Extract the [x, y] coordinate from the center of the cell holding the provided text.  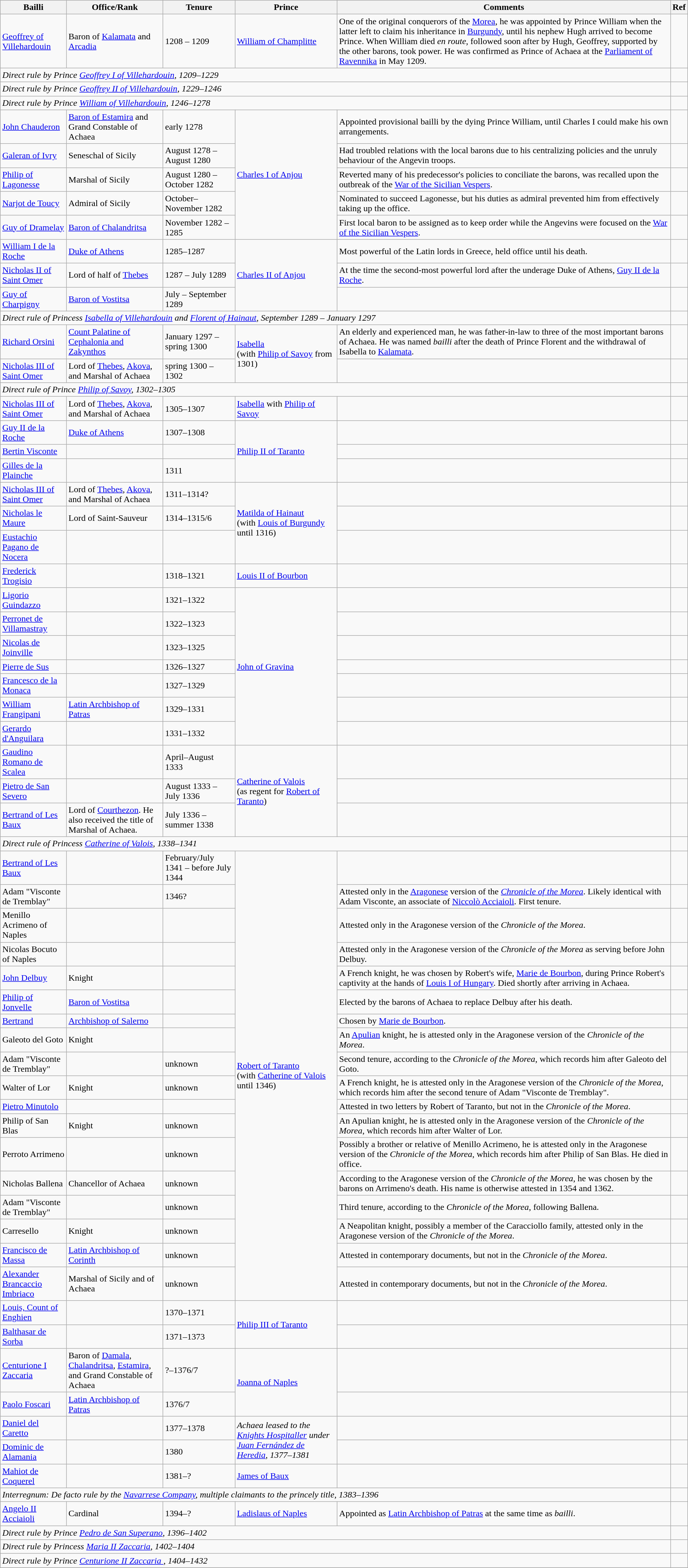
Francesco de la Monaca [33, 685]
Count Palatine of Cephalonia and Zakynthos [115, 342]
Eustachio Pagano de Nocera [33, 547]
Ref [679, 7]
July 1336 – summer 1338 [199, 820]
Galeoto del Goto [33, 1039]
1305–1307 [199, 408]
Bailli [33, 7]
February/July 1341 – before July 1344 [199, 868]
Richard Orsini [33, 342]
Pierre de Sus [33, 667]
Matilda of Hainaut(with Louis of Burgundy until 1316) [286, 523]
Chancellor of Achaea [115, 1183]
Geoffrey of Villehardouin [33, 41]
John Chauderon [33, 127]
1322–1323 [199, 624]
Joanna of Naples [286, 1382]
Most powerful of the Latin lords in Greece, held office until his death. [504, 251]
Direct rule of Prince Philip of Savoy, 1302–1305 [335, 390]
Alexander Brancaccio Imbriaco [33, 1284]
Latin Archbishop of Corinth [115, 1255]
1371–1373 [199, 1336]
Admiral of Sicily [115, 203]
Centurione I Zaccaria [33, 1370]
Gilles de la Plainche [33, 470]
Perronet de Villamastray [33, 624]
Interregnum: De facto rule by the Navarrese Company, multiple claimants to the princely title, 1383–1396 [335, 1495]
Pietro de San Severo [33, 791]
Mahiot de Coquerel [33, 1476]
1381–? [199, 1476]
Nicholas Ballena [33, 1183]
Gerardo d'Anguilara [33, 733]
Achaea leased to the Knights Hospitaller under Juan Fernández de Heredia, 1377–1381 [286, 1440]
Walter of Lor [33, 1088]
Ladislaus of Naples [286, 1514]
Nicolas Bocuto of Naples [33, 954]
First local baron to be assigned as to keep order while the Angevins were focused on the War of the Sicilian Vespers. [504, 227]
1326–1327 [199, 667]
1346? [199, 896]
Catherine of Valois(as regent for Robert of Taranto) [286, 791]
1323–1325 [199, 647]
Second tenure, according to the Chronicle of the Morea, which records him after Galeoto del Goto. [504, 1064]
John of Gravina [286, 666]
?–1376/7 [199, 1370]
1331–1332 [199, 733]
Lord of Courthezon. He also received the title of Marshal of Achaea. [115, 820]
1307–1308 [199, 433]
Had troubled relations with the local barons due to his centralizing policies and the unruly behaviour of the Angevin troops. [504, 156]
Dominic de Alamania [33, 1452]
Third tenure, according to the Chronicle of the Morea, following Ballena. [504, 1207]
Philip II of Taranto [286, 451]
Tenure [199, 7]
Pietro Minutolo [33, 1107]
1321–1322 [199, 599]
Charles I of Anjou [286, 174]
October–November 1282 [199, 203]
1314–1315/6 [199, 518]
William of Champlitte [286, 41]
Baron of Damala, Chalandritsa, Estamira, and Grand Constable of Achaea [115, 1370]
Chosen by Marie de Bourbon. [504, 1021]
Carresello [33, 1231]
1329–1331 [199, 710]
1285–1287 [199, 251]
Paolo Foscari [33, 1404]
Bertin Visconte [33, 451]
Daniel del Caretto [33, 1428]
Ligorio Guindazzo [33, 599]
Direct rule by Prince Pedro de San Superano, 1396–1402 [335, 1533]
1380 [199, 1452]
Direct rule of Princess Catherine of Valois, 1338–1341 [335, 844]
Charles II of Anjou [286, 275]
Frederick Trogisio [33, 576]
Prince [286, 7]
January 1297 – spring 1300 [199, 342]
Nicholas le Maure [33, 518]
1208 – 1209 [199, 41]
Philip of Jonvelle [33, 1002]
Appointed provisional bailli by the dying Prince William, until Charles I could make his own arrangements. [504, 127]
Direct rule by Princess Maria II Zaccaria, 1402–1404 [335, 1547]
Direct rule of Princess Isabella of Villehardouin and Florent of Hainaut, September 1289 – January 1297 [335, 318]
1394–? [199, 1514]
Marshal of Sicily and of Achaea [115, 1284]
A Neapolitan knight, possibly a member of the Caracciollo family, attested only in the Aragonese version of the Chronicle of the Morea. [504, 1231]
James of Baux [286, 1476]
Direct rule by Prince Geoffrey II of Villehardouin, 1229–1246 [335, 89]
Comments [504, 7]
Lord of Saint-Sauveur [115, 518]
Louis, Count of Enghien [33, 1313]
August 1333 – July 1336 [199, 791]
An Apulian knight, he is attested only in the Aragonese version of the Chronicle of the Morea. [504, 1039]
Direct rule by Prince William of Villehardouin, 1246–1278 [335, 103]
Menillo Acrimeno of Naples [33, 925]
1287 – July 1289 [199, 275]
1311–1314? [199, 494]
Philip III of Taranto [286, 1324]
Galeran of Ivry [33, 156]
Robert of Taranto(with Catherine of Valois until 1346) [286, 1075]
1318–1321 [199, 576]
William Frangipani [33, 710]
Lord of half of Thebes [115, 275]
Appointed as Latin Archbishop of Patras at the same time as bailli. [504, 1514]
Angelo II Acciaioli [33, 1514]
Office/Rank [115, 7]
Guy II de la Roche [33, 433]
William I de la Roche [33, 251]
Nicolas de Joinville [33, 647]
Marshal of Sicily [115, 179]
Attested in two letters by Robert of Taranto, but not in the Chronicle of the Morea. [504, 1107]
Philip of Lagonesse [33, 179]
November 1282 – 1285 [199, 227]
1376/7 [199, 1404]
Baron of Kalamata and Arcadia [115, 41]
An Apulian knight, he is attested only in the Aragonese version of the Chronicle of the Morea, which records him after Walter of Lor. [504, 1125]
Direct rule by Prince Centurione II Zaccaria , 1404–1432 [335, 1561]
April–August 1333 [199, 762]
1370–1371 [199, 1313]
early 1278 [199, 127]
Louis ΙΙ of Bourbon [286, 576]
1327–1329 [199, 685]
At the time the second-most powerful lord after the underage Duke of Athens, Guy II de la Roche. [504, 275]
Francisco de Massa [33, 1255]
Attested only in the Aragonese version of the Chronicle of the Morea as serving before John Delbuy. [504, 954]
Baron of Chalandritsa [115, 227]
spring 1300 – 1302 [199, 371]
Balthasar de Sorba [33, 1336]
Nominated to succeed Lagonesse, but his duties as admiral prevented him from effectively taking up the office. [504, 203]
Cardinal [115, 1514]
Isabella with Philip of Savoy [286, 408]
Guy of Dramelay [33, 227]
Baron of Estamira and Grand Constable of Achaea [115, 127]
Perroto Arrimeno [33, 1154]
August 1280 – October 1282 [199, 179]
Isabella(with Philip of Savoy from 1301) [286, 354]
1377–1378 [199, 1428]
Archbishop of Salerno [115, 1021]
Bertrand [33, 1021]
Narjot de Toucy [33, 203]
Philip of San Blas [33, 1125]
Nicholas II of Saint Omer [33, 275]
July – September 1289 [199, 299]
Elected by the barons of Achaea to replace Delbuy after his death. [504, 1002]
Reverted many of his predecessor's policies to conciliate the barons, was recalled upon the outbreak of the War of the Sicilian Vespers. [504, 179]
Seneschal of Sicily [115, 156]
1311 [199, 470]
Attested only in the Aragonese version of the Chronicle of the Morea. [504, 925]
Gaudino Romano de Scalea [33, 762]
August 1278 – August 1280 [199, 156]
John Delbuy [33, 978]
Direct rule by Prince Geoffrey I of Villehardouin, 1209–1229 [335, 75]
Guy of Charpigny [33, 299]
